Detect which cell encompasses the target text, then output its (x, y) center coordinate. 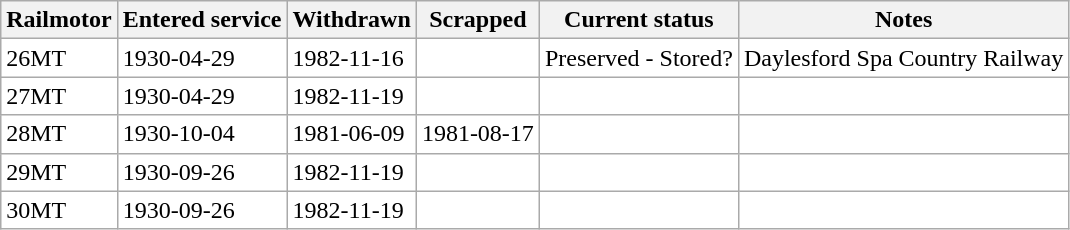
26MT (59, 58)
Entered service (202, 20)
Railmotor (59, 20)
1930-10-04 (202, 134)
Withdrawn (352, 20)
1982-11-16 (352, 58)
Notes (903, 20)
Scrapped (478, 20)
Preserved - Stored? (638, 58)
28MT (59, 134)
30MT (59, 210)
Daylesford Spa Country Railway (903, 58)
1981-08-17 (478, 134)
1981-06-09 (352, 134)
29MT (59, 172)
Current status (638, 20)
27MT (59, 96)
